From the cell containing the given text, extract its center point as (x, y) coordinate. 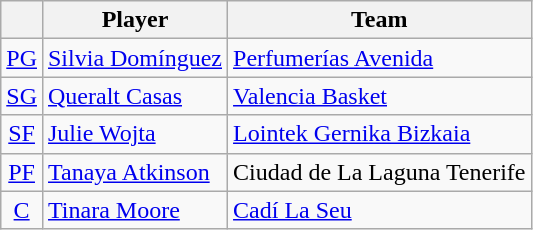
SG (22, 96)
Player (134, 20)
Tinara Moore (134, 210)
PG (22, 58)
Team (380, 20)
Queralt Casas (134, 96)
SF (22, 134)
Lointek Gernika Bizkaia (380, 134)
Perfumerías Avenida (380, 58)
C (22, 210)
Cadí La Seu (380, 210)
Tanaya Atkinson (134, 172)
Julie Wojta (134, 134)
Valencia Basket (380, 96)
Silvia Domínguez (134, 58)
PF (22, 172)
Ciudad de La Laguna Tenerife (380, 172)
